Return the [X, Y] coordinate for the center point of the cell that contains the specified text.  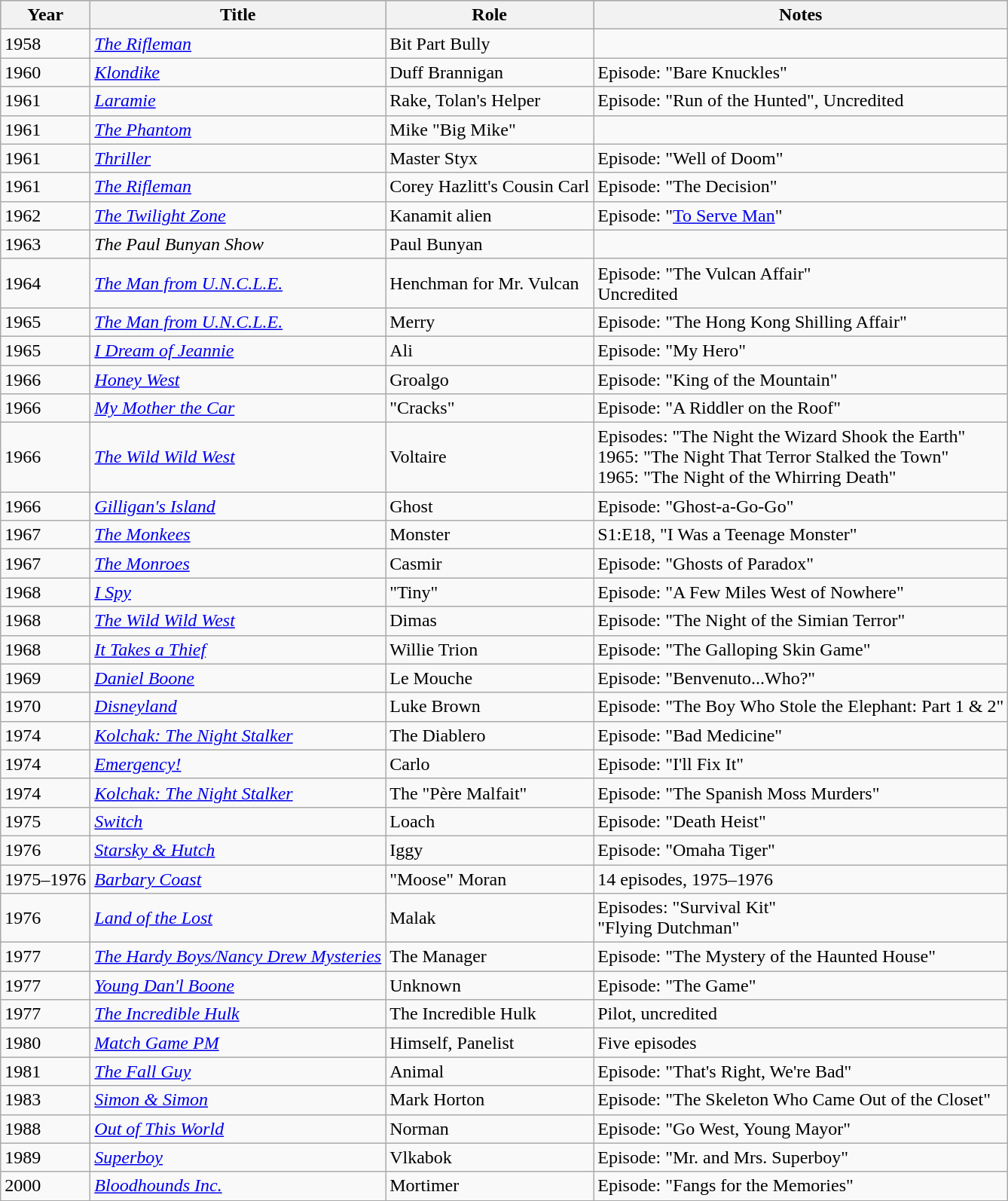
Kanamit alien [490, 215]
Episode: "The Hong Kong Shilling Affair" [801, 322]
1980 [45, 1043]
Pilot, uncredited [801, 1014]
Iggy [490, 850]
1975–1976 [45, 879]
Gilligan's Island [238, 506]
Unknown [490, 986]
Episode: "Bare Knuckles" [801, 72]
Episode: "The Decision" [801, 187]
Episode: "Ghosts of Paradox" [801, 564]
Match Game PM [238, 1043]
Episode: "King of the Mountain" [801, 379]
Thriller [238, 158]
1969 [45, 678]
Corey Hazlitt's Cousin Carl [490, 187]
Himself, Panelist [490, 1043]
Episode: "That's Right, We're Bad" [801, 1071]
Notes [801, 15]
1958 [45, 44]
Episode: "The Galloping Skin Game" [801, 649]
Role [490, 15]
Henchman for Mr. Vulcan [490, 283]
Superboy [238, 1157]
Luke Brown [490, 707]
It Takes a Thief [238, 649]
The Fall Guy [238, 1071]
Disneyland [238, 707]
Episode: "The Game" [801, 986]
Episode: "Ghost-a-Go-Go" [801, 506]
Episode: "The Night of the Simian Terror" [801, 621]
The Manager [490, 957]
The Diablero [490, 735]
Episode: "The Mystery of the Haunted House" [801, 957]
Groalgo [490, 379]
Young Dan'l Boone [238, 986]
Mark Horton [490, 1100]
Duff Brannigan [490, 72]
My Mother the Car [238, 408]
Carlo [490, 764]
Mortimer [490, 1186]
Mike "Big Mike" [490, 130]
Malak [490, 918]
Episode: "Omaha Tiger" [801, 850]
Episode: "The Spanish Moss Murders" [801, 793]
Episode: "Mr. and Mrs. Superboy" [801, 1157]
1988 [45, 1129]
1962 [45, 215]
Le Mouche [490, 678]
1989 [45, 1157]
Dimas [490, 621]
Bloodhounds Inc. [238, 1186]
2000 [45, 1186]
Norman [490, 1129]
14 episodes, 1975–1976 [801, 879]
Episodes: "The Night the Wizard Shook the Earth"1965: "The Night That Terror Stalked the Town"1965: "The Night of the Whirring Death" [801, 457]
Klondike [238, 72]
The Phantom [238, 130]
Episode: "A Riddler on the Roof" [801, 408]
Honey West [238, 379]
1981 [45, 1071]
1960 [45, 72]
"Moose" Moran [490, 879]
Bit Part Bully [490, 44]
Monster [490, 535]
Episodes: "Survival Kit""Flying Dutchman" [801, 918]
Ali [490, 350]
Episode: "The Skeleton Who Came Out of the Closet" [801, 1100]
Starsky & Hutch [238, 850]
"Cracks" [490, 408]
Vlkabok [490, 1157]
Episode: "The Vulcan Affair"Uncredited [801, 283]
Episode: "I'll Fix It" [801, 764]
Episode: "The Boy Who Stole the Elephant: Part 1 & 2" [801, 707]
Laramie [238, 101]
Animal [490, 1071]
Ghost [490, 506]
Out of This World [238, 1129]
I Dream of Jeannie [238, 350]
I Spy [238, 592]
Land of the Lost [238, 918]
1983 [45, 1100]
Voltaire [490, 457]
The Paul Bunyan Show [238, 244]
Episode: "Bad Medicine" [801, 735]
The Twilight Zone [238, 215]
Episode: "A Few Miles West of Nowhere" [801, 592]
Episode: "Death Heist" [801, 821]
Emergency! [238, 764]
Master Styx [490, 158]
Episode: "Well of Doom" [801, 158]
1975 [45, 821]
Switch [238, 821]
The Hardy Boys/Nancy Drew Mysteries [238, 957]
Episode: "My Hero" [801, 350]
The Monroes [238, 564]
1970 [45, 707]
Simon & Simon [238, 1100]
Episode: "Fangs for the Memories" [801, 1186]
Merry [490, 322]
Episode: "Benvenuto...Who?" [801, 678]
S1:E18, "I Was a Teenage Monster" [801, 535]
Casmir [490, 564]
Rake, Tolan's Helper [490, 101]
Episode: "To Serve Man" [801, 215]
Episode: "Go West, Young Mayor" [801, 1129]
1964 [45, 283]
Willie Trion [490, 649]
Year [45, 15]
Title [238, 15]
"Tiny" [490, 592]
1963 [45, 244]
Loach [490, 821]
The "Père Malfait" [490, 793]
Daniel Boone [238, 678]
Episode: "Run of the Hunted", Uncredited [801, 101]
Barbary Coast [238, 879]
The Monkees [238, 535]
Five episodes [801, 1043]
Paul Bunyan [490, 244]
